Return the (X, Y) coordinate for the center point of the cell that contains the specified text.  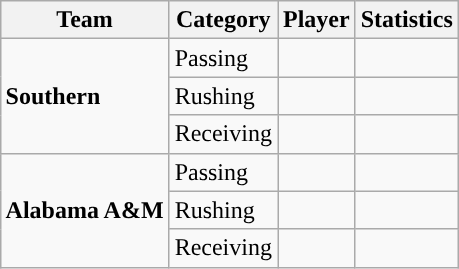
Team (84, 20)
Southern (84, 96)
Category (223, 20)
Player (317, 20)
Alabama A&M (84, 210)
Statistics (406, 20)
